Scan for the cell matching the given text and deliver its (X, Y) coordinate at center. 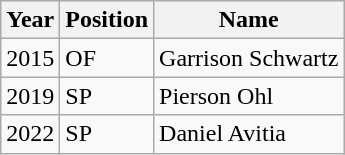
2019 (30, 96)
Year (30, 20)
2022 (30, 134)
OF (107, 58)
Daniel Avitia (249, 134)
2015 (30, 58)
Pierson Ohl (249, 96)
Position (107, 20)
Garrison Schwartz (249, 58)
Name (249, 20)
